Detect which cell encompasses the target text, then output its [x, y] center coordinate. 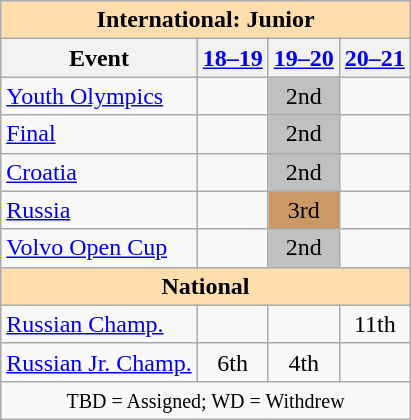
11th [374, 324]
International: Junior [206, 20]
TBD = Assigned; WD = Withdrew [206, 400]
6th [232, 362]
19–20 [304, 58]
Russian Champ. [99, 324]
Croatia [99, 172]
3rd [304, 210]
18–19 [232, 58]
Volvo Open Cup [99, 248]
Youth Olympics [99, 96]
20–21 [374, 58]
Russian Jr. Champ. [99, 362]
Russia [99, 210]
Event [99, 58]
National [206, 286]
4th [304, 362]
Final [99, 134]
